Return the (x, y) coordinate for the center point of the cell that contains the specified text.  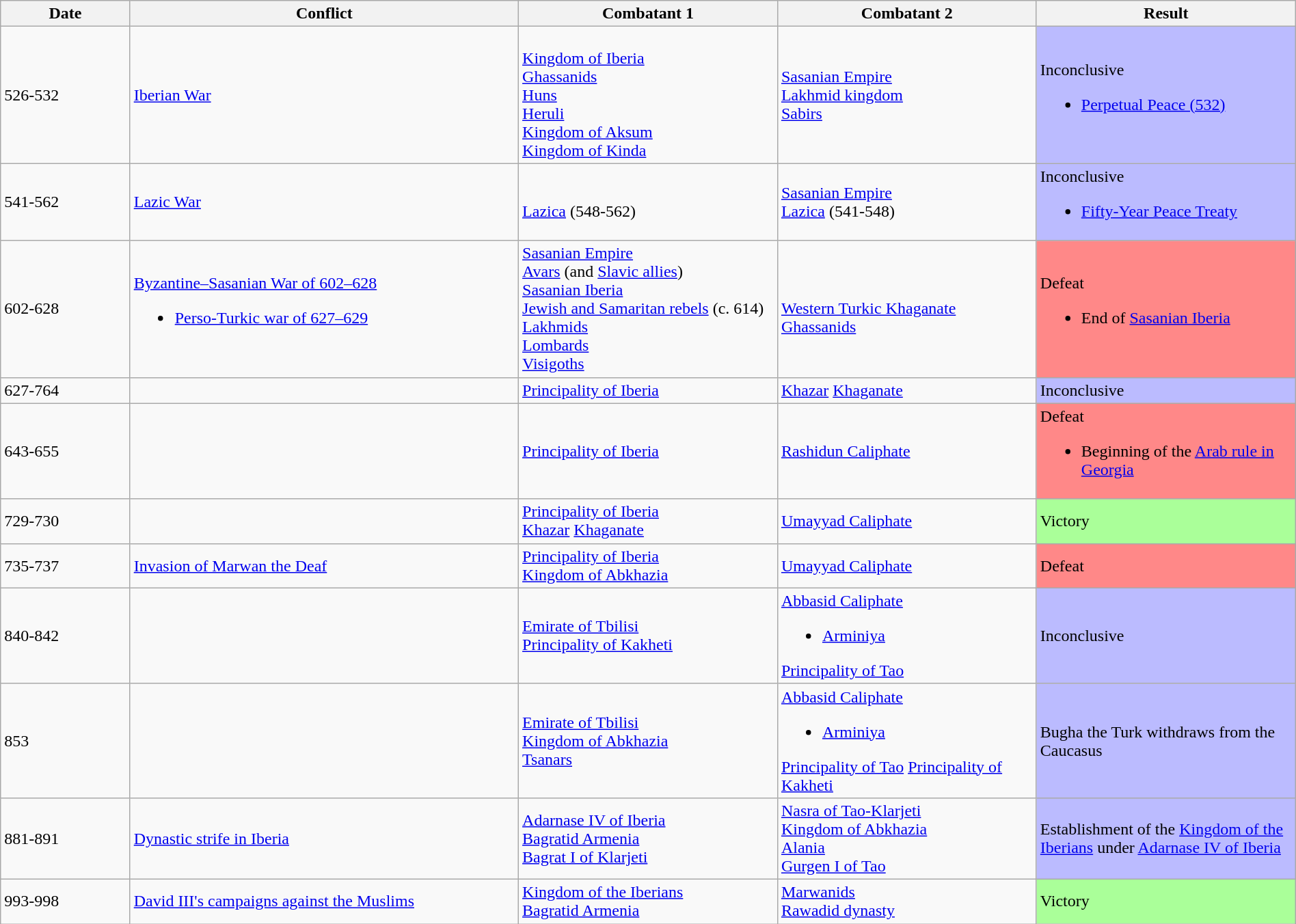
MarwanidsRawadid dynasty (906, 901)
541-562 (66, 202)
Principality of Iberia Kingdom of Abkhazia (648, 566)
Date (66, 14)
Sasanian EmpireLazica (541-548) (906, 202)
Dynastic strife in Iberia (324, 838)
Combatant 2 (906, 14)
Sasanian EmpireAvars (and Slavic allies) Sasanian IberiaJewish and Samaritan rebels (c. 614)LakhmidsLombardsVisigoths (648, 309)
DefeatBeginning of the Arab rule in Georgia (1166, 451)
526-532 (66, 95)
643-655 (66, 451)
Khazar Khaganate (906, 390)
Byzantine–Sasanian War of 602–628Perso-Turkic war of 627–629 (324, 309)
Combatant 1 (648, 14)
Emirate of TbilisiPrincipality of Kakheti (648, 636)
Defeat (1166, 566)
Lazica (548-562) (648, 202)
Lazic War (324, 202)
InconclusivePerpetual Peace (532) (1166, 95)
Kingdom of Iberia GhassanidsHunsHeruliKingdom of AksumKingdom of Kinda (648, 95)
DefeatEnd of Sasanian Iberia (1166, 309)
Invasion of Marwan the Deaf (324, 566)
Iberian War (324, 95)
Principality of IberiaKhazar Khaganate (648, 521)
Abbasid CaliphateArminiyaPrincipality of Tao (906, 636)
Adarnase IV of Iberia Bagratid ArmeniaBagrat I of Klarjeti (648, 838)
602-628 (66, 309)
840-842 (66, 636)
Sasanian EmpireLakhmid kingdomSabirs (906, 95)
Rashidun Caliphate (906, 451)
Result (1166, 14)
Nasra of Tao-Klarjeti Kingdom of AbkhaziaAlaniaGurgen I of Tao (906, 838)
993-998 (66, 901)
Bugha the Turk withdraws from the Caucasus (1166, 741)
735-737 (66, 566)
Conflict (324, 14)
David III's campaigns against the Muslims (324, 901)
Emirate of Tbilisi Kingdom of Abkhazia Tsanars (648, 741)
InconclusiveFifty-Year Peace Treaty (1166, 202)
Western Turkic KhaganateGhassanids (906, 309)
729-730 (66, 521)
881-891 (66, 838)
Abbasid CaliphateArminiyaPrincipality of Tao Principality of Kakheti (906, 741)
853 (66, 741)
Establishment of the Kingdom of the Iberians under Adarnase IV of Iberia (1166, 838)
Kingdom of the Iberians Bagratid Armenia (648, 901)
627-764 (66, 390)
